Extract the [x, y] coordinate from the center of the cell holding the provided text.  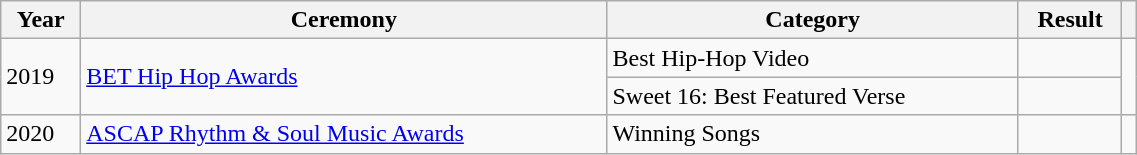
Result [1070, 20]
Year [41, 20]
BET Hip Hop Awards [344, 77]
2019 [41, 77]
Category [812, 20]
Winning Songs [812, 134]
Ceremony [344, 20]
Sweet 16: Best Featured Verse [812, 96]
Best Hip-Hop Video [812, 58]
2020 [41, 134]
ASCAP Rhythm & Soul Music Awards [344, 134]
